Search for the cell housing the specified text and yield its [X, Y] center coordinate. 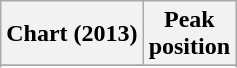
Peakposition [189, 34]
Chart (2013) [72, 34]
